Extract the (x, y) coordinate from the center of the cell holding the provided text.  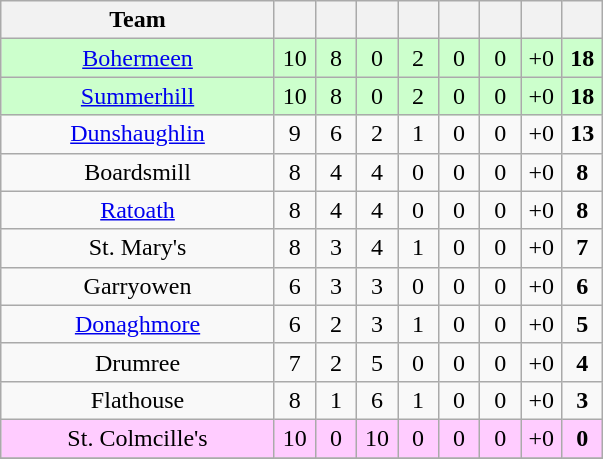
Dunshaughlin (138, 134)
Garryowen (138, 286)
Donaghmore (138, 324)
Drumree (138, 362)
Ratoath (138, 210)
Team (138, 20)
St. Colmcille's (138, 438)
St. Mary's (138, 248)
13 (582, 134)
Summerhill (138, 96)
Bohermeen (138, 58)
Flathouse (138, 400)
9 (294, 134)
Boardsmill (138, 172)
